Pinpoint the cell where the given text exists, returning its [X, Y] midpoint coordinate. 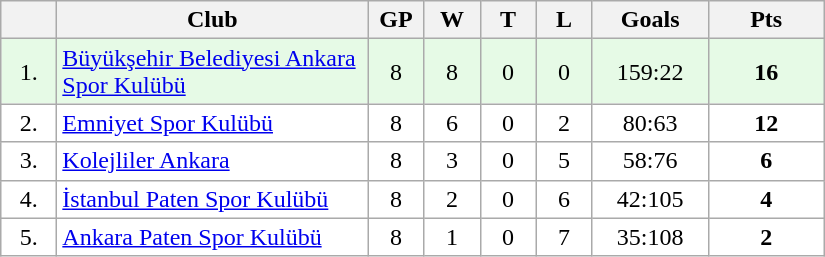
5. [29, 237]
Emniyet Spor Kulübü [212, 123]
7 [564, 237]
4. [29, 199]
58:76 [650, 161]
T [508, 20]
İstanbul Paten Spor Kulübü [212, 199]
12 [766, 123]
3. [29, 161]
Ankara Paten Spor Kulübü [212, 237]
5 [564, 161]
GP [396, 20]
Kolejliler Ankara [212, 161]
W [452, 20]
35:108 [650, 237]
1. [29, 72]
159:22 [650, 72]
1 [452, 237]
Pts [766, 20]
Büyükşehir Belediyesi Ankara Spor Kulübü [212, 72]
16 [766, 72]
3 [452, 161]
L [564, 20]
Goals [650, 20]
42:105 [650, 199]
Club [212, 20]
80:63 [650, 123]
2. [29, 123]
4 [766, 199]
